Return (X, Y) of the center of cell containing provided text 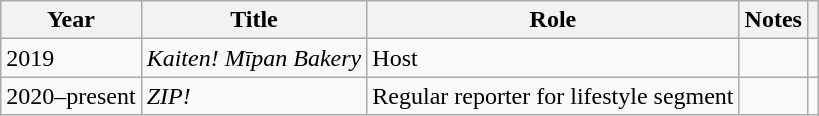
Regular reporter for lifestyle segment (553, 96)
Year (71, 20)
Role (553, 20)
Host (553, 58)
Notes (773, 20)
2020–present (71, 96)
Title (254, 20)
2019 (71, 58)
Kaiten! Mīpan Bakery (254, 58)
ZIP! (254, 96)
